Scan for the cell matching the given text and deliver its [x, y] coordinate at center. 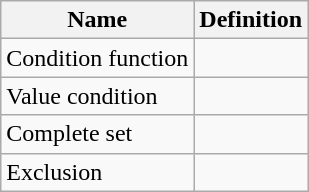
Value condition [98, 96]
Complete set [98, 134]
Condition function [98, 58]
Name [98, 20]
Definition [251, 20]
Exclusion [98, 172]
